Return [X, Y] of the center of cell containing provided text 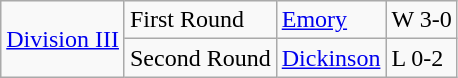
Dickinson [331, 58]
W 3-0 [422, 20]
First Round [200, 20]
L 0-2 [422, 58]
Emory [331, 20]
Division III [63, 39]
Second Round [200, 58]
